Search for the cell housing the specified text and yield its (x, y) center coordinate. 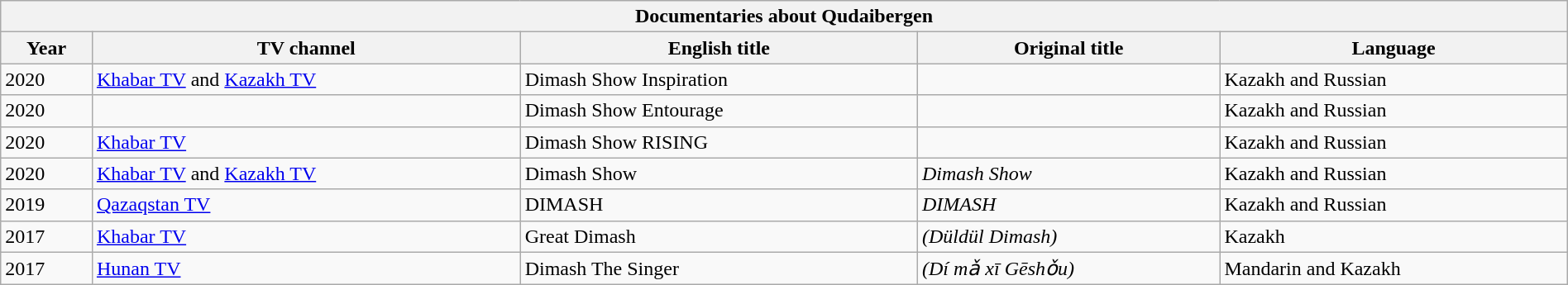
Dimash Show Inspiration (719, 79)
TV channel (306, 48)
Dimash Show RISING (719, 142)
Hunan TV (306, 268)
Qazaqstan TV (306, 205)
Kazakh (1394, 236)
Dimash Show Entourage (719, 111)
Language (1394, 48)
Documentaries about Qudaibergen (784, 17)
Great Dimash (719, 236)
English title (719, 48)
(Dí mǎ xī Gēshǒu) (1068, 268)
Dimash The Singer (719, 268)
Year (46, 48)
Original title (1068, 48)
2019 (46, 205)
Mandarin and Kazakh (1394, 268)
(Düldül Dimash) (1068, 236)
